Pinpoint the cell where the given text exists, returning its (X, Y) midpoint coordinate. 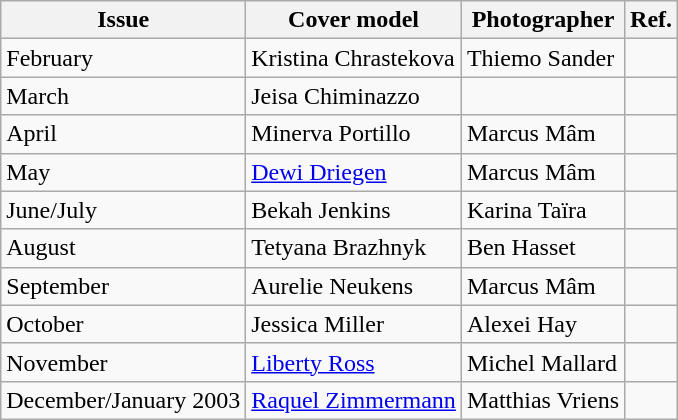
Michel Mallard (542, 362)
Dewi Driegen (354, 172)
Photographer (542, 20)
November (124, 362)
Jeisa Chiminazzo (354, 96)
Bekah Jenkins (354, 210)
Jessica Miller (354, 324)
Ben Hasset (542, 248)
Liberty Ross (354, 362)
Issue (124, 20)
Cover model (354, 20)
June/July (124, 210)
October (124, 324)
Tetyana Brazhnyk (354, 248)
August (124, 248)
Matthias Vriens (542, 400)
December/January 2003 (124, 400)
Kristina Chrastekova (354, 58)
May (124, 172)
Raquel Zimmermann (354, 400)
April (124, 134)
February (124, 58)
September (124, 286)
Minerva Portillo (354, 134)
Thiemo Sander (542, 58)
Aurelie Neukens (354, 286)
Alexei Hay (542, 324)
Karina Taïra (542, 210)
Ref. (652, 20)
March (124, 96)
